Capture the cell that displays the provided text and extract its [x, y] central coordinate. 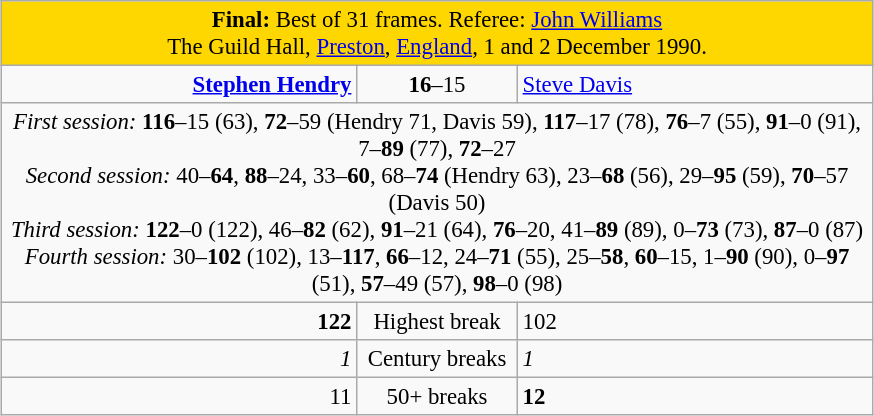
Highest break [438, 322]
11 [179, 397]
122 [179, 322]
Final: Best of 31 frames. Referee: John WilliamsThe Guild Hall, Preston, England, 1 and 2 December 1990. [437, 34]
102 [695, 322]
16–15 [438, 85]
50+ breaks [438, 397]
Century breaks [438, 359]
Steve Davis [695, 85]
Stephen Hendry [179, 85]
12 [695, 397]
